Output the [x, y] coordinate of the center of the cell containing the given text.  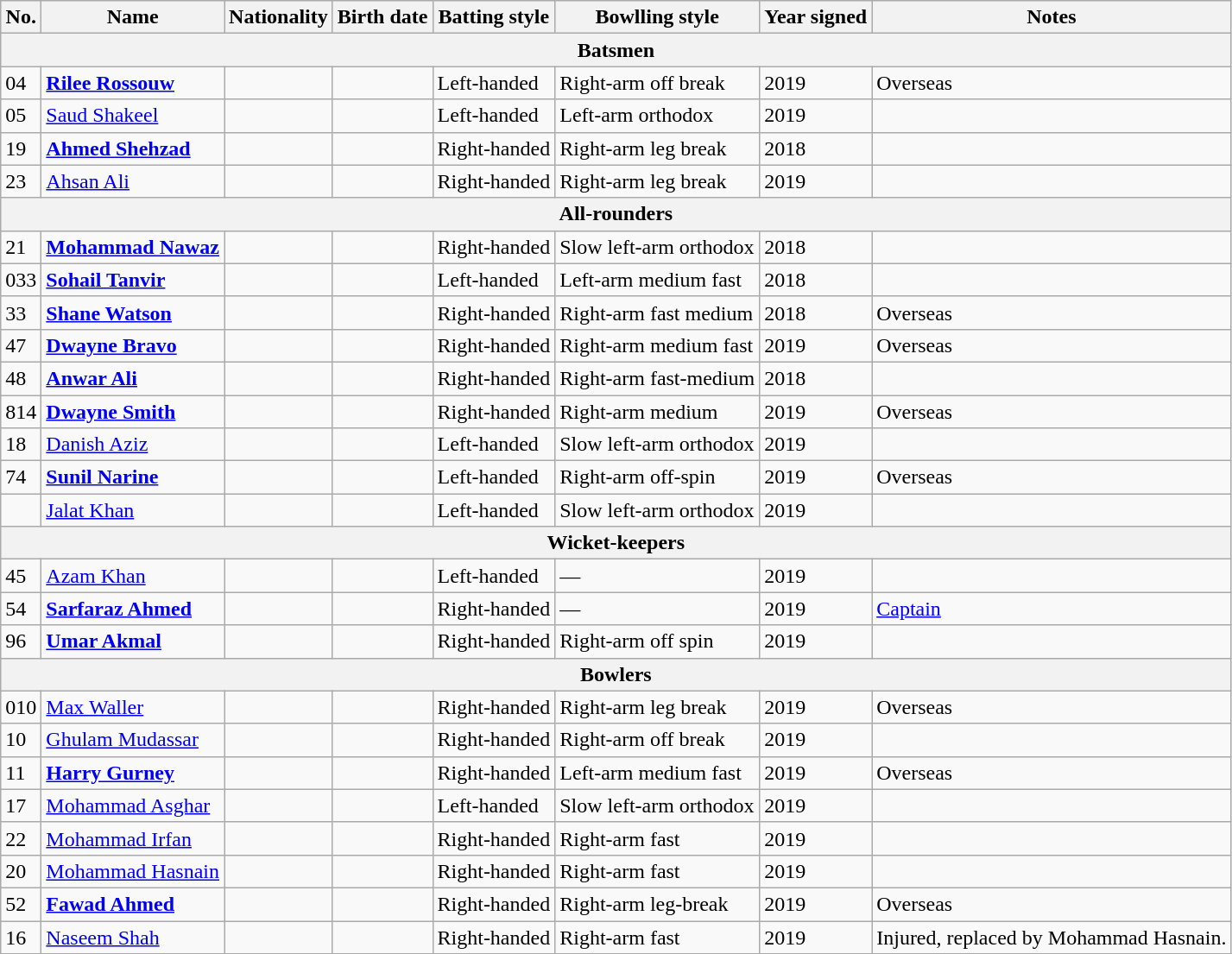
Wicket-keepers [616, 543]
23 [21, 181]
Mohammad Asghar [133, 806]
Right-arm medium [658, 412]
Bowlling style [658, 17]
33 [21, 313]
Anwar Ali [133, 378]
Right-arm off-spin [658, 477]
Saud Shakeel [133, 116]
Umar Akmal [133, 641]
Sarfaraz Ahmed [133, 609]
Batting style [494, 17]
Captain [1052, 609]
Bowlers [616, 674]
04 [21, 83]
19 [21, 148]
Year signed [816, 17]
Ahsan Ali [133, 181]
Injured, replaced by Mohammad Hasnain. [1052, 937]
52 [21, 904]
Mohammad Nawaz [133, 247]
47 [21, 345]
10 [21, 740]
Jalat Khan [133, 510]
Batsmen [616, 50]
Notes [1052, 17]
Dwayne Bravo [133, 345]
All-rounders [616, 214]
22 [21, 838]
Birth date [382, 17]
Left-arm orthodox [658, 116]
20 [21, 871]
Naseem Shah [133, 937]
Name [133, 17]
18 [21, 445]
Harry Gurney [133, 773]
Right-arm fast medium [658, 313]
Mohammad Irfan [133, 838]
Dwayne Smith [133, 412]
No. [21, 17]
Right-arm medium fast [658, 345]
96 [21, 641]
Rilee Rossouw [133, 83]
033 [21, 280]
Ghulam Mudassar [133, 740]
74 [21, 477]
Sunil Narine [133, 477]
Mohammad Hasnain [133, 871]
010 [21, 707]
Nationality [279, 17]
Right-arm leg-break [658, 904]
Sohail Tanvir [133, 280]
Fawad Ahmed [133, 904]
814 [21, 412]
45 [21, 576]
Right-arm off spin [658, 641]
Max Waller [133, 707]
Right-arm fast-medium [658, 378]
Ahmed Shehzad [133, 148]
21 [21, 247]
05 [21, 116]
54 [21, 609]
Azam Khan [133, 576]
16 [21, 937]
11 [21, 773]
Shane Watson [133, 313]
17 [21, 806]
Danish Aziz [133, 445]
48 [21, 378]
